Find where the given text appears and provide that cell's center as [x, y] coordinate. 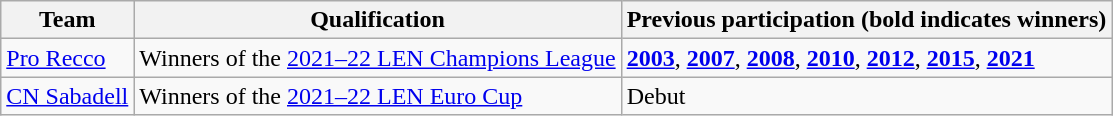
Previous participation (bold indicates winners) [866, 20]
CN Sabadell [68, 96]
Qualification [378, 20]
2003, 2007, 2008, 2010, 2012, 2015, 2021 [866, 58]
Debut [866, 96]
Team [68, 20]
Winners of the 2021–22 LEN Euro Cup [378, 96]
Pro Recco [68, 58]
Winners of the 2021–22 LEN Champions League [378, 58]
